Return the (X, Y) coordinate for the center point of the cell that contains the specified text.  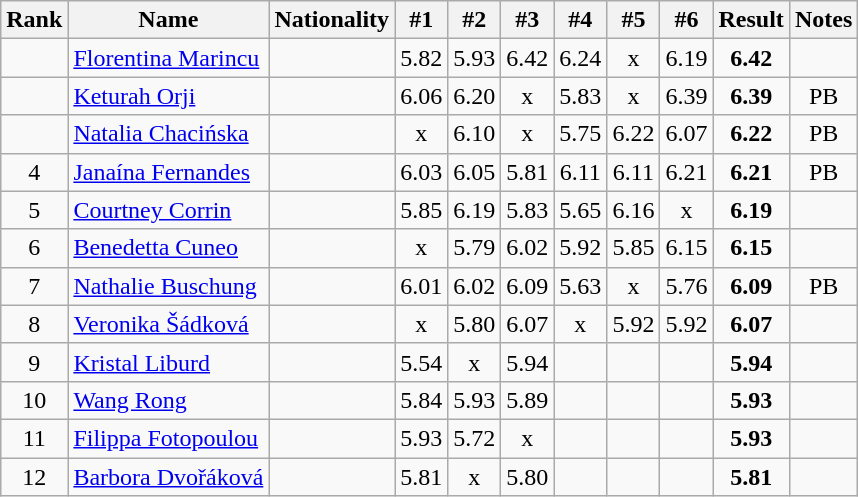
5.84 (422, 400)
#6 (686, 20)
5.63 (580, 286)
Notes (823, 20)
11 (34, 438)
6.16 (634, 210)
9 (34, 362)
Courtney Corrin (168, 210)
Nathalie Buschung (168, 286)
Filippa Fotopoulou (168, 438)
5.54 (422, 362)
Benedetta Cuneo (168, 248)
Veronika Šádková (168, 324)
Keturah Orji (168, 96)
Natalia Chacińska (168, 134)
5.76 (686, 286)
Name (168, 20)
6.03 (422, 172)
5 (34, 210)
Janaína Fernandes (168, 172)
#4 (580, 20)
5.75 (580, 134)
Wang Rong (168, 400)
7 (34, 286)
6.05 (474, 172)
5.65 (580, 210)
5.72 (474, 438)
6 (34, 248)
5.79 (474, 248)
5.82 (422, 58)
6.10 (474, 134)
6.24 (580, 58)
10 (34, 400)
#1 (422, 20)
Rank (34, 20)
Barbora Dvořáková (168, 477)
6.20 (474, 96)
#3 (528, 20)
Nationality (332, 20)
6.06 (422, 96)
5.89 (528, 400)
#2 (474, 20)
12 (34, 477)
Kristal Liburd (168, 362)
#5 (634, 20)
6.01 (422, 286)
Florentina Marincu (168, 58)
4 (34, 172)
Result (751, 20)
8 (34, 324)
